Scan for the cell matching the given text and deliver its [X, Y] coordinate at center. 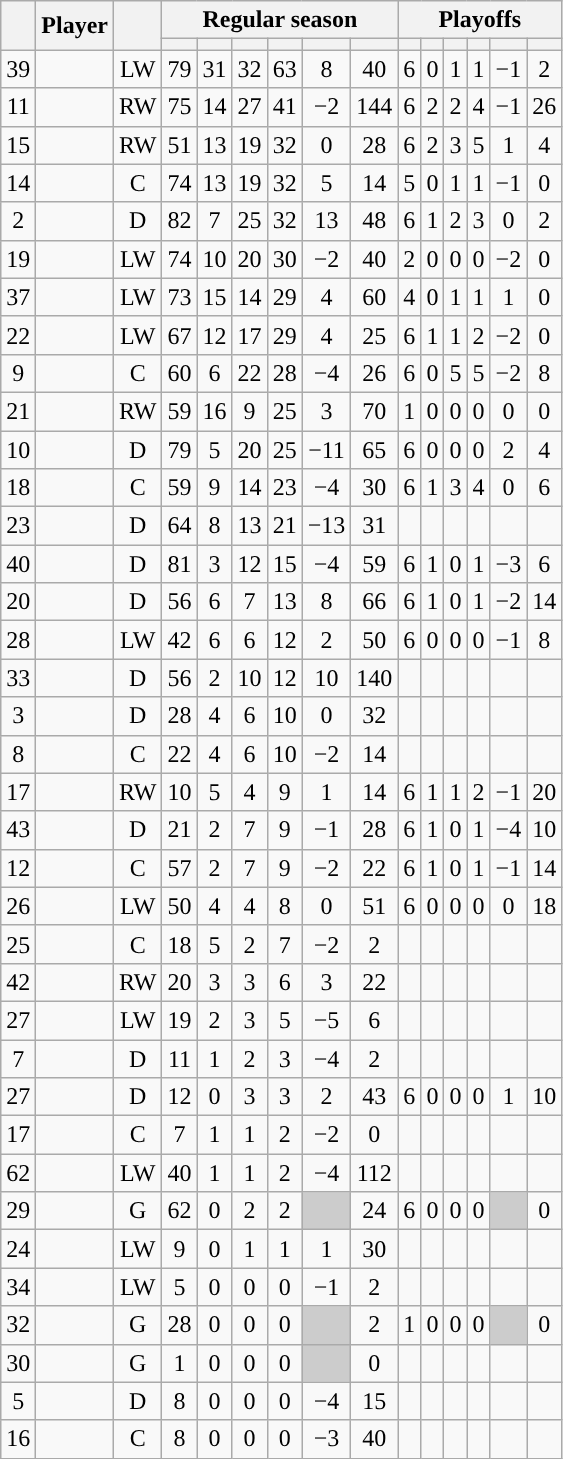
33 [18, 678]
57 [180, 868]
63 [284, 69]
64 [180, 526]
37 [18, 297]
Player [75, 26]
140 [374, 678]
Regular season [280, 20]
66 [374, 602]
Playoffs [480, 20]
112 [374, 1173]
48 [374, 221]
39 [18, 69]
65 [374, 449]
41 [284, 107]
70 [374, 411]
67 [180, 335]
−5 [326, 1020]
−13 [326, 526]
75 [180, 107]
34 [18, 1287]
73 [180, 297]
144 [374, 107]
81 [180, 564]
82 [180, 221]
−11 [326, 449]
